Output the (X, Y) coordinate of the center of the cell containing the given text.  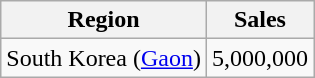
5,000,000 (260, 58)
Region (104, 20)
South Korea (Gaon) (104, 58)
Sales (260, 20)
